For the text-containing cell, return its midpoint in [X, Y] coordinate format. 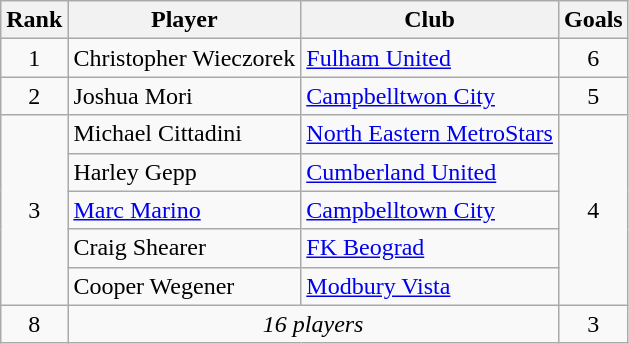
Cumberland United [430, 172]
Cooper Wegener [184, 286]
Club [430, 20]
4 [593, 210]
Harley Gepp [184, 172]
Marc Marino [184, 210]
Player [184, 20]
Modbury Vista [430, 286]
Joshua Mori [184, 96]
Fulham United [430, 58]
Rank [34, 20]
Campbelltown City [430, 210]
16 players [314, 324]
Goals [593, 20]
Campbelltwon City [430, 96]
5 [593, 96]
FK Beograd [430, 248]
6 [593, 58]
2 [34, 96]
8 [34, 324]
Christopher Wieczorek [184, 58]
1 [34, 58]
North Eastern MetroStars [430, 134]
Michael Cittadini [184, 134]
Craig Shearer [184, 248]
